From the cell containing the given text, extract its center point as (X, Y) coordinate. 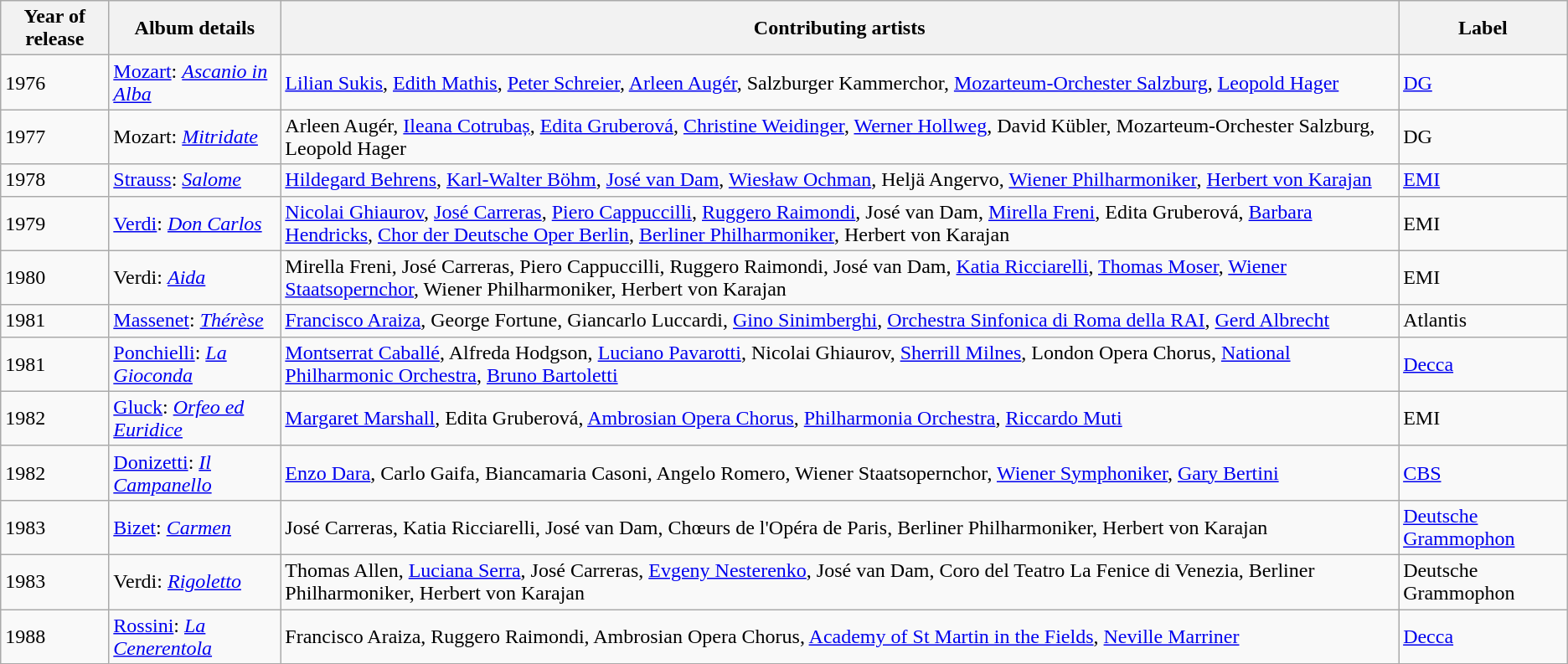
Strauss: Salome (194, 180)
Francisco Araiza, Ruggero Raimondi, Ambrosian Opera Chorus, Academy of St Martin in the Fields, Neville Marriner (839, 636)
1988 (55, 636)
Verdi: Rigoletto (194, 581)
Massenet: Thérèse (194, 321)
1980 (55, 278)
Mozart: Mitridate (194, 137)
Gluck: Orfeo ed Euridice (194, 419)
1978 (55, 180)
Atlantis (1483, 321)
Mozart: Ascanio in Alba (194, 82)
Arleen Augér, Ileana Cotrubaș, Edita Gruberová, Christine Weidinger, Werner Hollweg, David Kübler, Mozarteum-Orchester Salzburg, Leopold Hager (839, 137)
Francisco Araiza, George Fortune, Giancarlo Luccardi, Gino Sinimberghi, Orchestra Sinfonica di Roma della RAI, Gerd Albrecht (839, 321)
Ponchielli: La Gioconda (194, 363)
Enzo Dara, Carlo Gaifa, Biancamaria Casoni, Angelo Romero, Wiener Staatsopernchor, Wiener Symphoniker, Gary Bertini (839, 472)
Contributing artists (839, 28)
Rossini: La Cenerentola (194, 636)
José Carreras, Katia Ricciarelli, José van Dam, Chœurs de l'Opéra de Paris, Berliner Philharmoniker, Herbert von Karajan (839, 528)
Donizetti: Il Campanello (194, 472)
Verdi: Aida (194, 278)
Album details (194, 28)
Hildegard Behrens, Karl-Walter Böhm, José van Dam, Wiesław Ochman, Heljä Angervo, Wiener Philharmoniker, Herbert von Karajan (839, 180)
Verdi: Don Carlos (194, 223)
Margaret Marshall, Edita Gruberová, Ambrosian Opera Chorus, Philharmonia Orchestra, Riccardo Muti (839, 419)
Year of release (55, 28)
1977 (55, 137)
CBS (1483, 472)
Lilian Sukis, Edith Mathis, Peter Schreier, Arleen Augér, Salzburger Kammerchor, Mozarteum-Orchester Salzburg, Leopold Hager (839, 82)
1979 (55, 223)
Bizet: Carmen (194, 528)
Label (1483, 28)
1976 (55, 82)
